Provide the [x, y] coordinate of the cell's center where the given text is located.  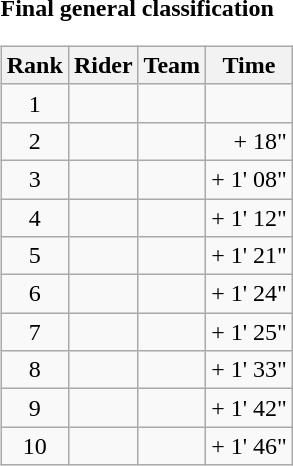
Team [172, 65]
1 [34, 103]
+ 1' 25" [250, 332]
+ 1' 42" [250, 408]
2 [34, 141]
Time [250, 65]
10 [34, 446]
+ 1' 08" [250, 179]
+ 18" [250, 141]
4 [34, 217]
5 [34, 256]
3 [34, 179]
9 [34, 408]
+ 1' 21" [250, 256]
7 [34, 332]
6 [34, 294]
8 [34, 370]
+ 1' 46" [250, 446]
Rider [103, 65]
+ 1' 33" [250, 370]
+ 1' 24" [250, 294]
Rank [34, 65]
+ 1' 12" [250, 217]
